Scan for the cell matching the given text and deliver its [X, Y] coordinate at center. 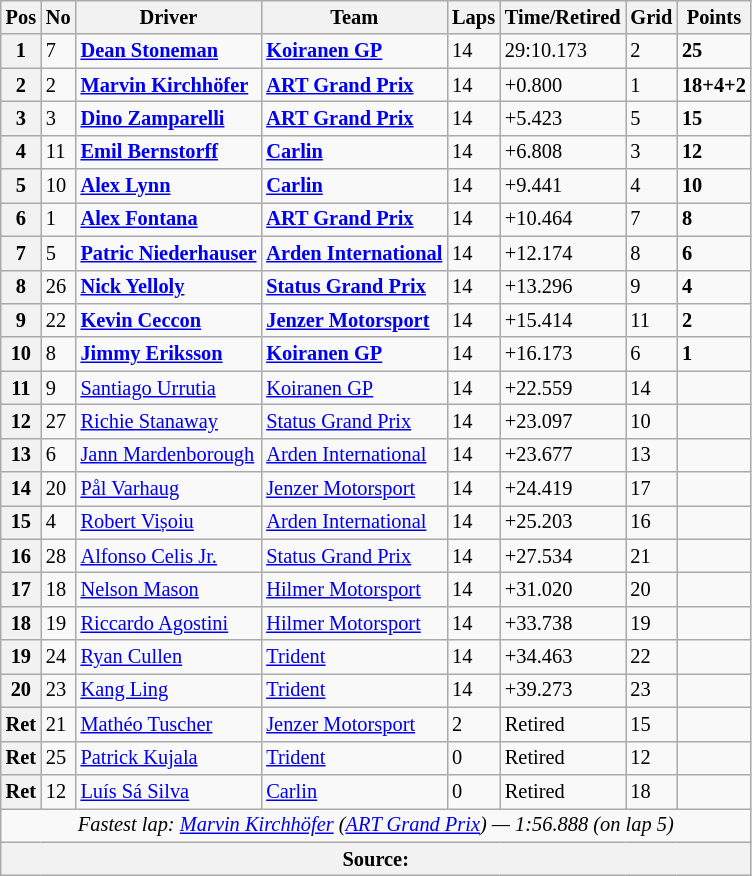
+25.203 [563, 522]
+23.677 [563, 455]
Points [714, 17]
Grid [652, 17]
Kevin Ceccon [169, 320]
Team [354, 17]
Patric Niederhauser [169, 253]
Robert Vișoiu [169, 522]
Alex Lynn [169, 186]
Jann Mardenborough [169, 455]
+6.808 [563, 152]
+27.534 [563, 556]
Ryan Cullen [169, 657]
Driver [169, 17]
+13.296 [563, 287]
Nelson Mason [169, 589]
Santiago Urrutia [169, 388]
+22.559 [563, 388]
+10.464 [563, 219]
+15.414 [563, 320]
No [58, 17]
+31.020 [563, 589]
Alfonso Celis Jr. [169, 556]
Pos [21, 17]
Emil Bernstorff [169, 152]
18+4+2 [714, 85]
Mathéo Tuscher [169, 724]
+16.173 [563, 354]
+12.174 [563, 253]
Luís Sá Silva [169, 791]
+9.441 [563, 186]
Laps [474, 17]
+0.800 [563, 85]
Patrick Kujala [169, 758]
26 [58, 287]
Kang Ling [169, 690]
Pål Varhaug [169, 489]
Dino Zamparelli [169, 118]
Richie Stanaway [169, 421]
+39.273 [563, 690]
27 [58, 421]
Alex Fontana [169, 219]
+24.419 [563, 489]
Riccardo Agostini [169, 623]
Nick Yelloly [169, 287]
Time/Retired [563, 17]
Jimmy Eriksson [169, 354]
+23.097 [563, 421]
Fastest lap: Marvin Kirchhöfer (ART Grand Prix) — 1:56.888 (on lap 5) [376, 825]
Source: [376, 859]
Dean Stoneman [169, 51]
+33.738 [563, 623]
29:10.173 [563, 51]
+34.463 [563, 657]
24 [58, 657]
28 [58, 556]
+5.423 [563, 118]
Marvin Kirchhöfer [169, 85]
